Pinpoint the cell where the given text exists, returning its (X, Y) midpoint coordinate. 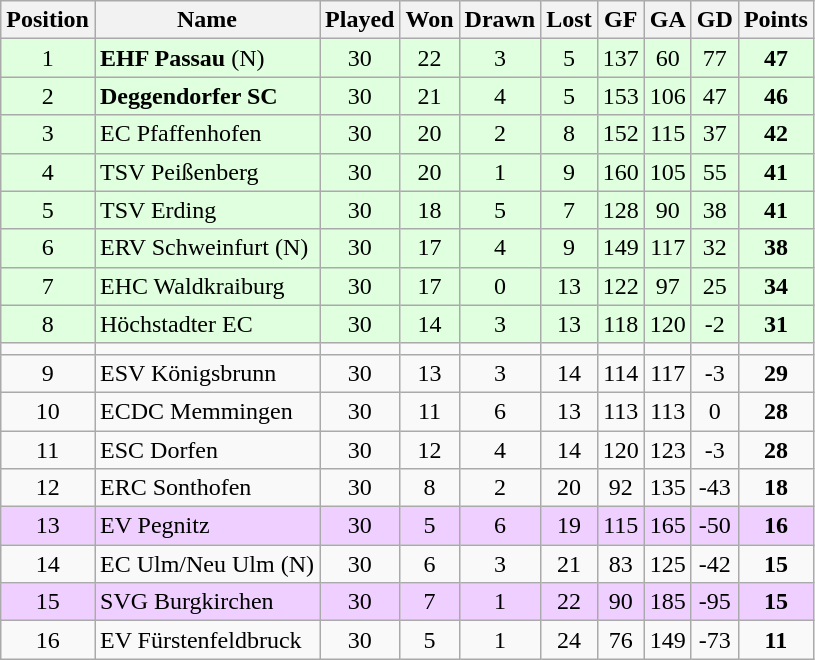
SVG Burgkirchen (206, 602)
Points (776, 20)
-42 (714, 564)
ESV Königsbrunn (206, 373)
Name (206, 20)
165 (668, 526)
160 (620, 172)
135 (668, 488)
-43 (714, 488)
Höchstadter EC (206, 324)
GF (620, 20)
ERV Schweinfurt (N) (206, 248)
19 (569, 526)
31 (776, 324)
105 (668, 172)
137 (620, 58)
153 (620, 96)
24 (569, 640)
ECDC Memmingen (206, 411)
106 (668, 96)
55 (714, 172)
118 (620, 324)
Deggendorfer SC (206, 96)
GA (668, 20)
EHC Waldkraiburg (206, 286)
-50 (714, 526)
123 (668, 449)
EV Fürstenfeldbruck (206, 640)
TSV Erding (206, 210)
EC Pfaffenhofen (206, 134)
97 (668, 286)
-2 (714, 324)
Lost (569, 20)
122 (620, 286)
125 (668, 564)
TSV Peißenberg (206, 172)
76 (620, 640)
EHF Passau (N) (206, 58)
Position (48, 20)
10 (48, 411)
25 (714, 286)
60 (668, 58)
152 (620, 134)
Won (430, 20)
37 (714, 134)
ESC Dorfen (206, 449)
GD (714, 20)
EC Ulm/Neu Ulm (N) (206, 564)
ERC Sonthofen (206, 488)
128 (620, 210)
Drawn (500, 20)
42 (776, 134)
92 (620, 488)
EV Pegnitz (206, 526)
114 (620, 373)
Played (360, 20)
34 (776, 286)
46 (776, 96)
-73 (714, 640)
29 (776, 373)
83 (620, 564)
-95 (714, 602)
32 (714, 248)
77 (714, 58)
185 (668, 602)
